Extract the (X, Y) coordinate from the center of the cell holding the provided text.  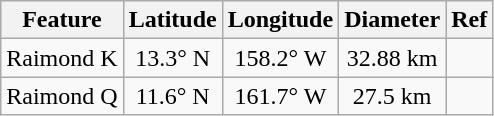
Diameter (392, 20)
Longitude (280, 20)
11.6° N (172, 96)
Raimond Q (62, 96)
Latitude (172, 20)
Raimond K (62, 58)
Feature (62, 20)
27.5 km (392, 96)
13.3° N (172, 58)
Ref (470, 20)
158.2° W (280, 58)
161.7° W (280, 96)
32.88 km (392, 58)
